Locate the cell with the specified text and output its (x, y) center coordinate. 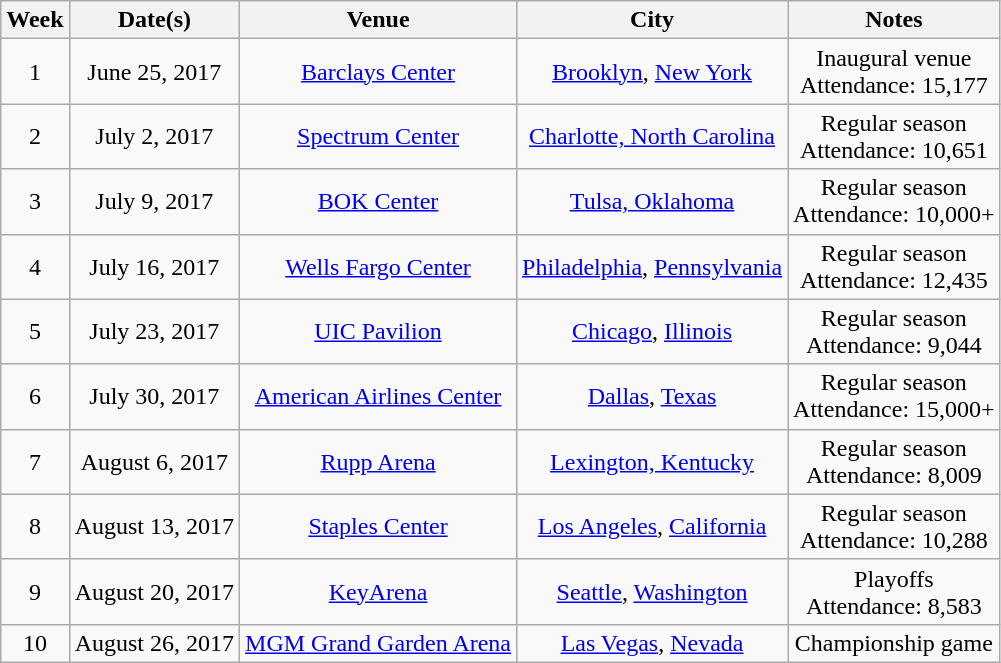
Regular seasonAttendance: 9,044 (894, 332)
Week (35, 20)
July 23, 2017 (154, 332)
American Airlines Center (378, 396)
5 (35, 332)
Brooklyn, New York (652, 72)
2 (35, 136)
Las Vegas, Nevada (652, 643)
Championship game (894, 643)
9 (35, 592)
8 (35, 526)
Spectrum Center (378, 136)
Charlotte, North Carolina (652, 136)
4 (35, 266)
1 (35, 72)
Notes (894, 20)
10 (35, 643)
Venue (378, 20)
Staples Center (378, 526)
BOK Center (378, 202)
MGM Grand Garden Arena (378, 643)
Los Angeles, California (652, 526)
August 26, 2017 (154, 643)
Lexington, Kentucky (652, 462)
Rupp Arena (378, 462)
Regular seasonAttendance: 15,000+ (894, 396)
Regular seasonAttendance: 12,435 (894, 266)
August 13, 2017 (154, 526)
7 (35, 462)
Regular seasonAttendance: 10,000+ (894, 202)
July 30, 2017 (154, 396)
Regular seasonAttendance: 10,288 (894, 526)
Seattle, Washington (652, 592)
Regular seasonAttendance: 8,009 (894, 462)
6 (35, 396)
July 9, 2017 (154, 202)
Chicago, Illinois (652, 332)
Philadelphia, Pennsylvania (652, 266)
Date(s) (154, 20)
Regular seasonAttendance: 10,651 (894, 136)
City (652, 20)
Barclays Center (378, 72)
Tulsa, Oklahoma (652, 202)
June 25, 2017 (154, 72)
Dallas, Texas (652, 396)
KeyArena (378, 592)
July 16, 2017 (154, 266)
Inaugural venueAttendance: 15,177 (894, 72)
July 2, 2017 (154, 136)
August 20, 2017 (154, 592)
PlayoffsAttendance: 8,583 (894, 592)
3 (35, 202)
Wells Fargo Center (378, 266)
August 6, 2017 (154, 462)
UIC Pavilion (378, 332)
